Identify which cell holds the provided text, then report its [x, y] central coordinate. 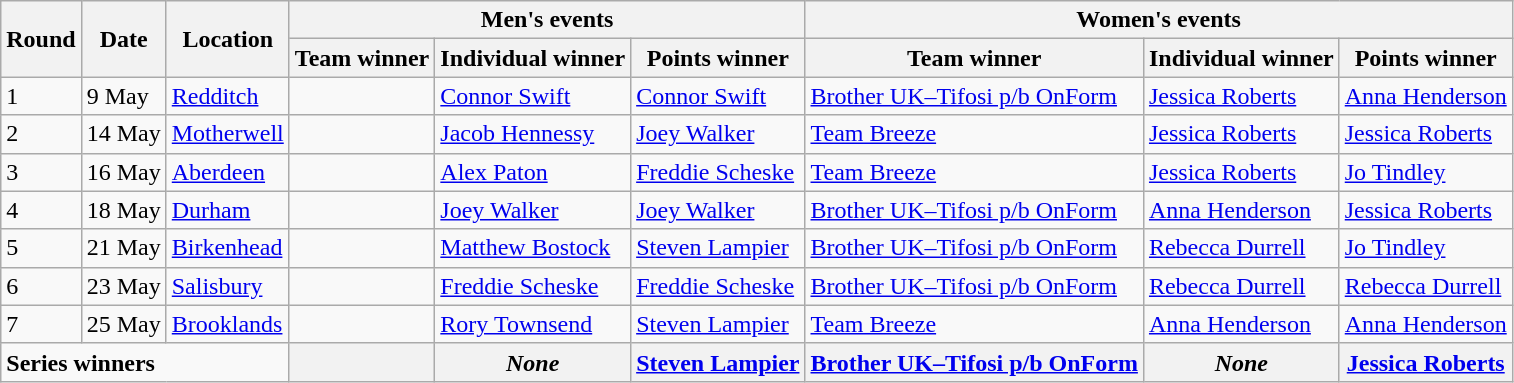
18 May [124, 210]
Women's events [1158, 20]
7 [41, 324]
Aberdeen [228, 172]
Round [41, 39]
Men's events [547, 20]
14 May [124, 134]
4 [41, 210]
Matthew Bostock [533, 248]
Durham [228, 210]
3 [41, 172]
9 May [124, 96]
Motherwell [228, 134]
Salisbury [228, 286]
16 May [124, 172]
Birkenhead [228, 248]
Jacob Hennessy [533, 134]
Brooklands [228, 324]
Location [228, 39]
5 [41, 248]
Rory Townsend [533, 324]
Redditch [228, 96]
6 [41, 286]
2 [41, 134]
Alex Paton [533, 172]
21 May [124, 248]
1 [41, 96]
23 May [124, 286]
Date [124, 39]
25 May [124, 324]
Series winners [146, 362]
